Detect which cell encompasses the target text, then output its [x, y] center coordinate. 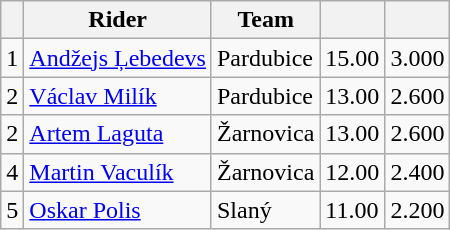
4 [12, 172]
3.000 [418, 58]
Martin Vaculík [118, 172]
Team [265, 20]
15.00 [352, 58]
11.00 [352, 210]
Václav Milík [118, 96]
Andžejs Ļebedevs [118, 58]
Artem Laguta [118, 134]
5 [12, 210]
1 [12, 58]
Oskar Polis [118, 210]
2.400 [418, 172]
12.00 [352, 172]
2.200 [418, 210]
Rider [118, 20]
Slaný [265, 210]
